Return (X, Y) of the center of cell containing provided text 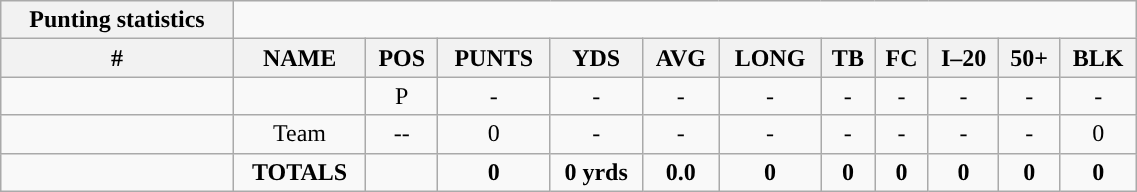
Team (299, 134)
Punting statistics (118, 20)
# (118, 58)
NAME (299, 58)
50+ (1030, 58)
TOTALS (299, 172)
I–20 (963, 58)
0 yrds (596, 172)
TB (848, 58)
AVG (681, 58)
P (402, 96)
0.0 (681, 172)
YDS (596, 58)
-- (402, 134)
LONG (770, 58)
BLK (1098, 58)
POS (402, 58)
PUNTS (494, 58)
FC (902, 58)
